Capture the cell that displays the provided text and extract its [x, y] central coordinate. 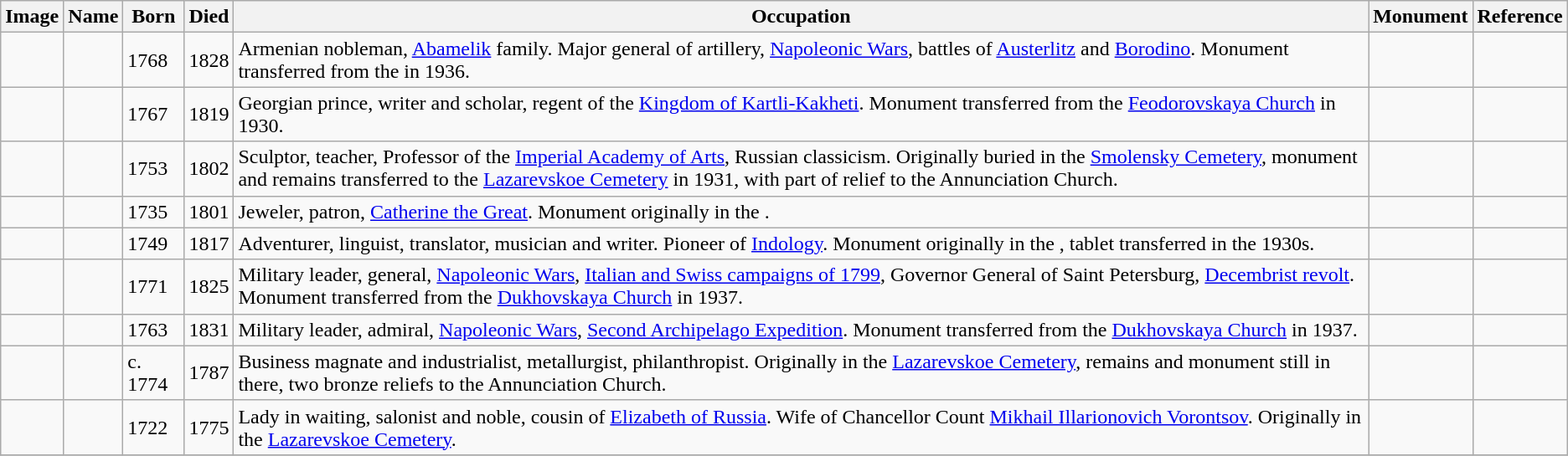
1787 [209, 373]
1817 [209, 243]
1767 [154, 114]
1775 [209, 427]
Jeweler, patron, Catherine the Great. Monument originally in the . [801, 212]
1802 [209, 169]
Occupation [801, 17]
1801 [209, 212]
1771 [154, 286]
Born [154, 17]
1735 [154, 212]
1831 [209, 330]
Monument [1421, 17]
1722 [154, 427]
Adventurer, linguist, translator, musician and writer. Pioneer of Indology. Monument originally in the , tablet transferred in the 1930s. [801, 243]
1819 [209, 114]
Image [32, 17]
1825 [209, 286]
Military leader, admiral, Napoleonic Wars, Second Archipelago Expedition. Monument transferred from the Dukhovskaya Church in 1937. [801, 330]
1753 [154, 169]
c. 1774 [154, 373]
Died [209, 17]
1768 [154, 60]
Reference [1519, 17]
1828 [209, 60]
1763 [154, 330]
Georgian prince, writer and scholar, regent of the Kingdom of Kartli-Kakheti. Monument transferred from the Feodorovskaya Church in 1930. [801, 114]
1749 [154, 243]
Name [94, 17]
